Determine the (x, y) coordinate at the center of the cell enclosing the given text.  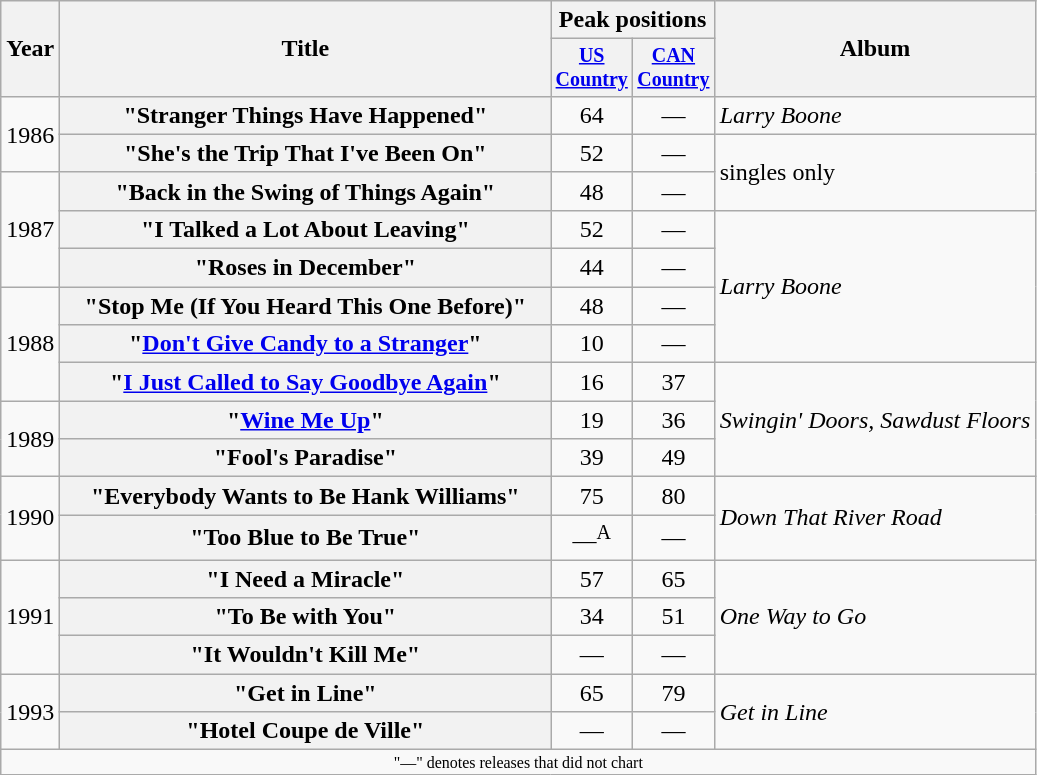
"It Wouldn't Kill Me" (306, 655)
37 (674, 382)
16 (592, 382)
Down That River Road (875, 518)
"She's the Trip That I've Been On" (306, 153)
"—" denotes releases that did not chart (518, 762)
Get in Line (875, 712)
Title (306, 49)
64 (592, 115)
Album (875, 49)
"Back in the Swing of Things Again" (306, 191)
CAN Country (674, 68)
44 (592, 268)
"Stop Me (If You Heard This One Before)" (306, 306)
One Way to Go (875, 617)
"Too Blue to Be True" (306, 538)
singles only (875, 172)
"To Be with You" (306, 617)
—A (592, 538)
36 (674, 420)
"Everybody Wants to Be Hank Williams" (306, 496)
80 (674, 496)
Year (30, 49)
49 (674, 458)
1986 (30, 134)
"Fool's Paradise" (306, 458)
10 (592, 344)
"Stranger Things Have Happened" (306, 115)
"Don't Give Candy to a Stranger" (306, 344)
51 (674, 617)
"Get in Line" (306, 693)
"I Need a Miracle" (306, 579)
75 (592, 496)
1989 (30, 439)
19 (592, 420)
"I Just Called to Say Goodbye Again" (306, 382)
Peak positions (632, 20)
1990 (30, 518)
"Wine Me Up" (306, 420)
"I Talked a Lot About Leaving" (306, 229)
"Roses in December" (306, 268)
39 (592, 458)
79 (674, 693)
1988 (30, 344)
US Country (592, 68)
57 (592, 579)
1991 (30, 617)
1987 (30, 229)
34 (592, 617)
"Hotel Coupe de Ville" (306, 731)
1993 (30, 712)
Swingin' Doors, Sawdust Floors (875, 420)
